Detect which cell encompasses the target text, then output its (x, y) center coordinate. 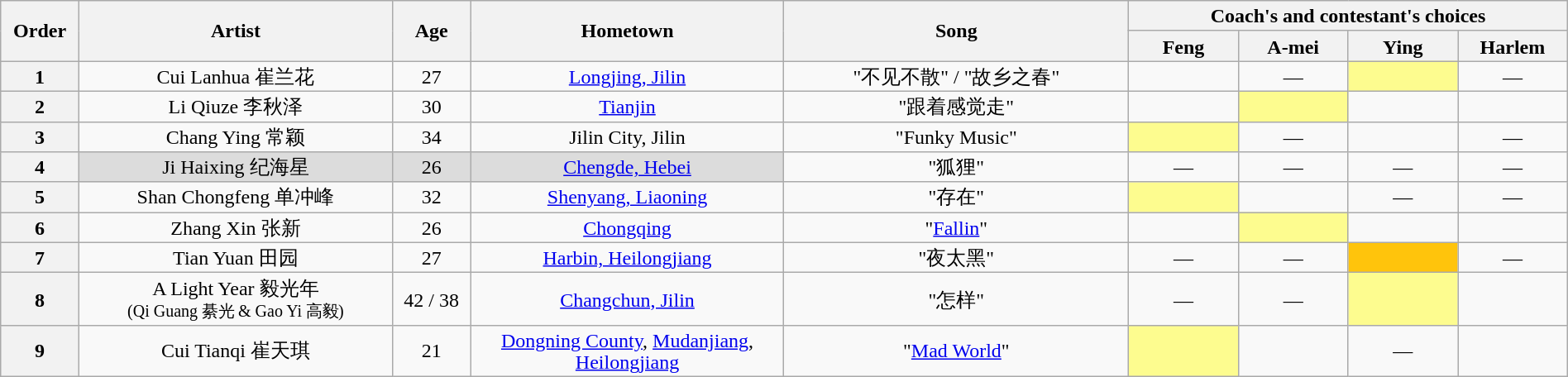
Longjing, Jilin (627, 76)
A-mei (1293, 46)
34 (432, 137)
1 (40, 76)
Ying (1403, 46)
9 (40, 351)
Tianjin (627, 106)
"夜太黑" (956, 258)
Dongning County, Mudanjiang, Heilongjiang (627, 351)
A Light Year 毅光年(Qi Guang 綦光 & Gao Yi 高毅) (235, 299)
8 (40, 299)
30 (432, 106)
Shenyang, Liaoning (627, 197)
Artist (235, 31)
2 (40, 106)
Ji Haixing 纪海星 (235, 167)
Jilin City, Jilin (627, 137)
Chengde, Hebei (627, 167)
32 (432, 197)
"Mad World" (956, 351)
"狐狸" (956, 167)
Song (956, 31)
Chang Ying 常颖 (235, 137)
42 / 38 (432, 299)
Harlem (1513, 46)
Order (40, 31)
3 (40, 137)
Zhang Xin 张新 (235, 228)
5 (40, 197)
Age (432, 31)
Cui Lanhua 崔兰花 (235, 76)
Tian Yuan 田园 (235, 258)
Hometown (627, 31)
7 (40, 258)
"Funky Music" (956, 137)
4 (40, 167)
"Fallin" (956, 228)
6 (40, 228)
Cui Tianqi 崔天琪 (235, 351)
"存在" (956, 197)
"跟着感觉走" (956, 106)
21 (432, 351)
Feng (1184, 46)
Shan Chongfeng 单冲峰 (235, 197)
"怎样" (956, 299)
Chongqing (627, 228)
Harbin, Heilongjiang (627, 258)
Changchun, Jilin (627, 299)
Li Qiuze 李秋泽 (235, 106)
"不见不散" / "故乡之春" (956, 76)
Coach's and contestant's choices (1348, 17)
